Output the (x, y) coordinate of the center of the cell containing the given text.  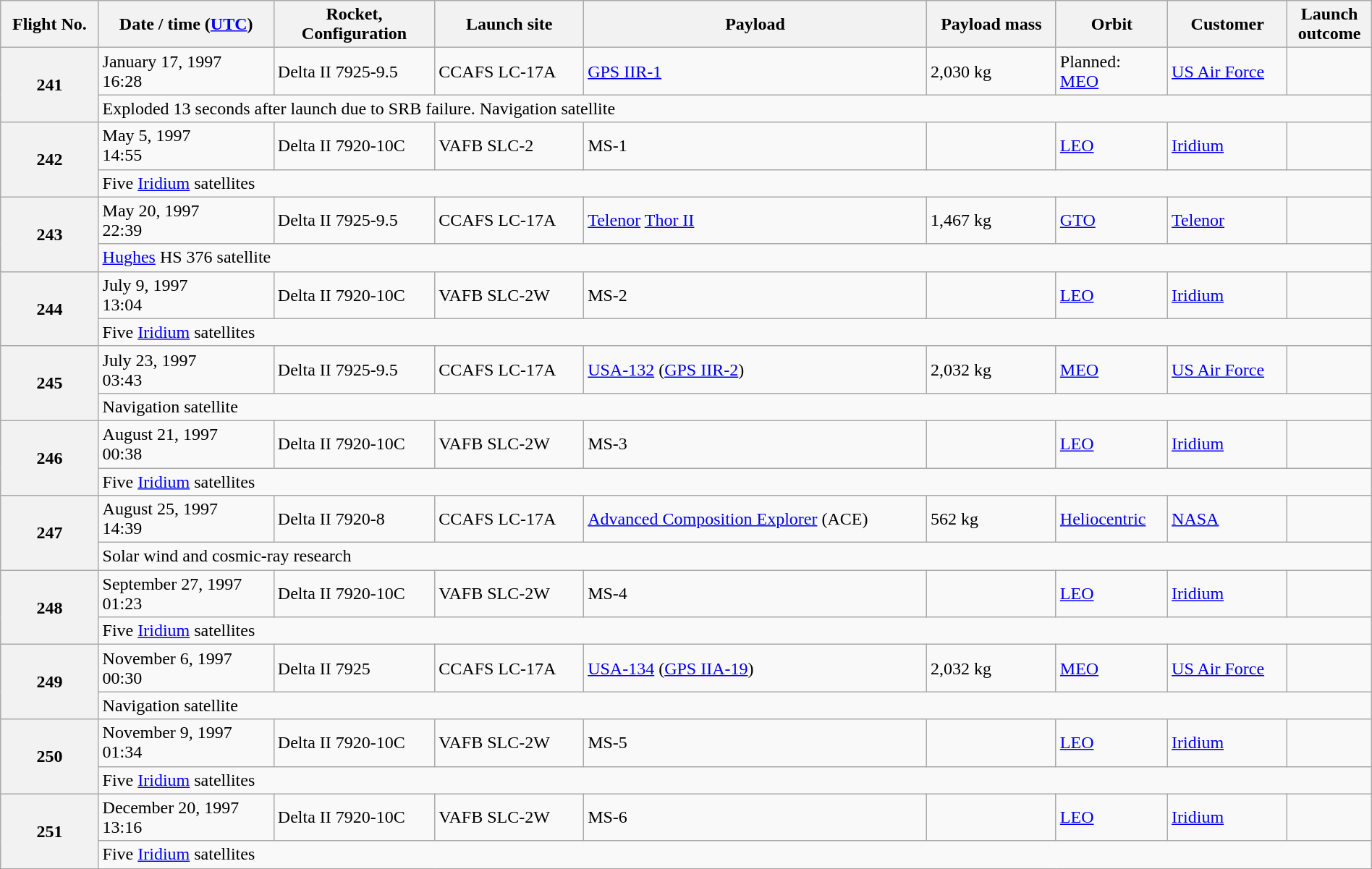
250 (49, 757)
January 17, 199716:28 (186, 71)
243 (49, 234)
562 kg (991, 520)
VAFB SLC-2 (509, 146)
2,030 kg (991, 71)
December 20, 199713:16 (186, 818)
Advanced Composition Explorer (ACE) (755, 520)
MS-2 (755, 295)
Flight No. (49, 25)
244 (49, 308)
MS-3 (755, 444)
247 (49, 533)
Exploded 13 seconds after launch due to SRB failure. Navigation satellite (735, 109)
Planned:MEO (1111, 71)
GPS IIR-1 (755, 71)
November 9, 199701:34 (186, 742)
Telenor (1227, 220)
251 (49, 831)
Rocket, Configuration (354, 25)
Orbit (1111, 25)
NASA (1227, 520)
Heliocentric (1111, 520)
Delta II 7920-8 (354, 520)
249 (49, 682)
241 (49, 85)
Telenor Thor II (755, 220)
USA-132 (GPS IIR-2) (755, 369)
Customer (1227, 25)
July 9, 199713:04 (186, 295)
248 (49, 608)
Hughes HS 376 satellite (735, 258)
August 25, 199714:39 (186, 520)
1,467 kg (991, 220)
246 (49, 457)
August 21, 199700:38 (186, 444)
Delta II 7925 (354, 669)
MS-5 (755, 742)
Solar wind and cosmic-ray research (735, 556)
Payload (755, 25)
MS-1 (755, 146)
USA-134 (GPS IIA-19) (755, 669)
Payload mass (991, 25)
Launch site (509, 25)
July 23, 199703:43 (186, 369)
242 (49, 159)
MS-4 (755, 593)
Launch outcome (1329, 25)
Date / time (UTC) (186, 25)
245 (49, 383)
May 5, 199714:55 (186, 146)
GTO (1111, 220)
November 6, 199700:30 (186, 669)
September 27, 199701:23 (186, 593)
May 20, 199722:39 (186, 220)
MS-6 (755, 818)
